For the text-containing cell, return its midpoint in (X, Y) coordinate format. 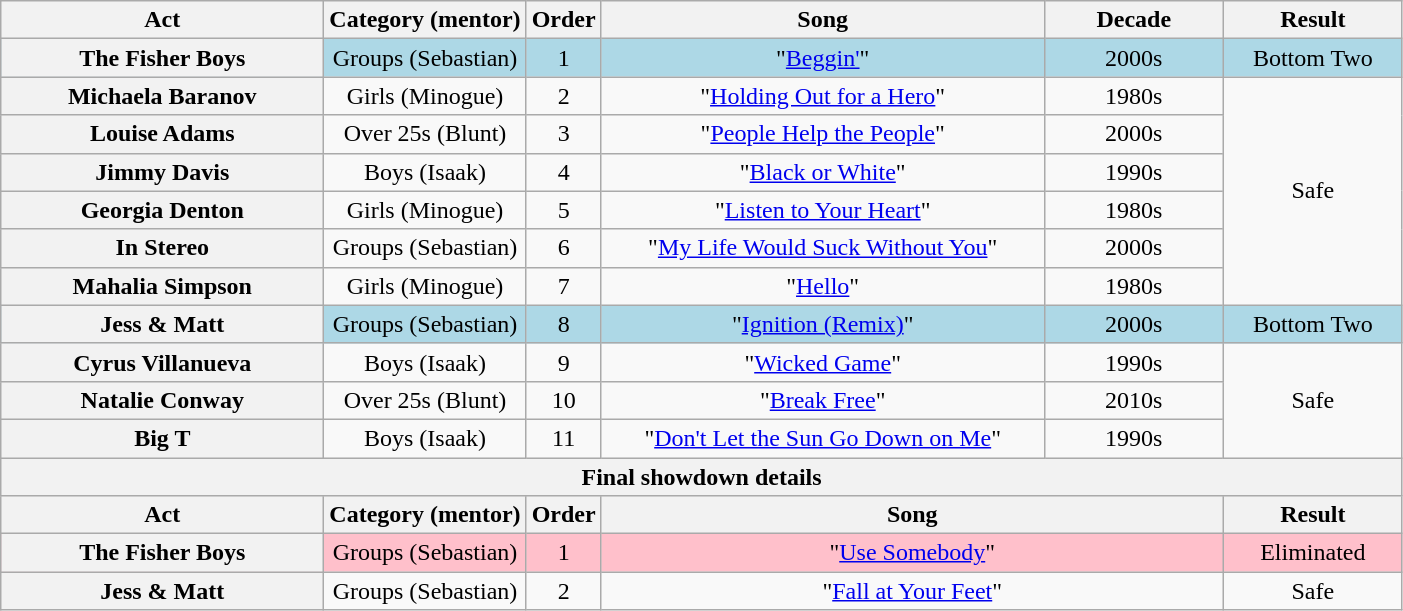
"Beggin'" (822, 58)
"Fall at Your Feet" (912, 591)
"Ignition (Remix)" (822, 324)
6 (564, 248)
Mahalia Simpson (162, 286)
Eliminated (1312, 553)
"Use Somebody" (912, 553)
"Holding Out for a Hero" (822, 96)
"Hello" (822, 286)
Big T (162, 438)
Natalie Conway (162, 400)
"Black or White" (822, 172)
5 (564, 210)
Cyrus Villanueva (162, 362)
2010s (1134, 400)
Jimmy Davis (162, 172)
"Wicked Game" (822, 362)
"Don't Let the Sun Go Down on Me" (822, 438)
"My Life Would Suck Without You" (822, 248)
Louise Adams (162, 134)
"Listen to Your Heart" (822, 210)
Final showdown details (702, 477)
"People Help the People" (822, 134)
3 (564, 134)
4 (564, 172)
8 (564, 324)
Michaela Baranov (162, 96)
Decade (1134, 20)
"Break Free" (822, 400)
In Stereo (162, 248)
7 (564, 286)
9 (564, 362)
10 (564, 400)
Georgia Denton (162, 210)
11 (564, 438)
